Output the (X, Y) coordinate of the center of the cell containing the given text.  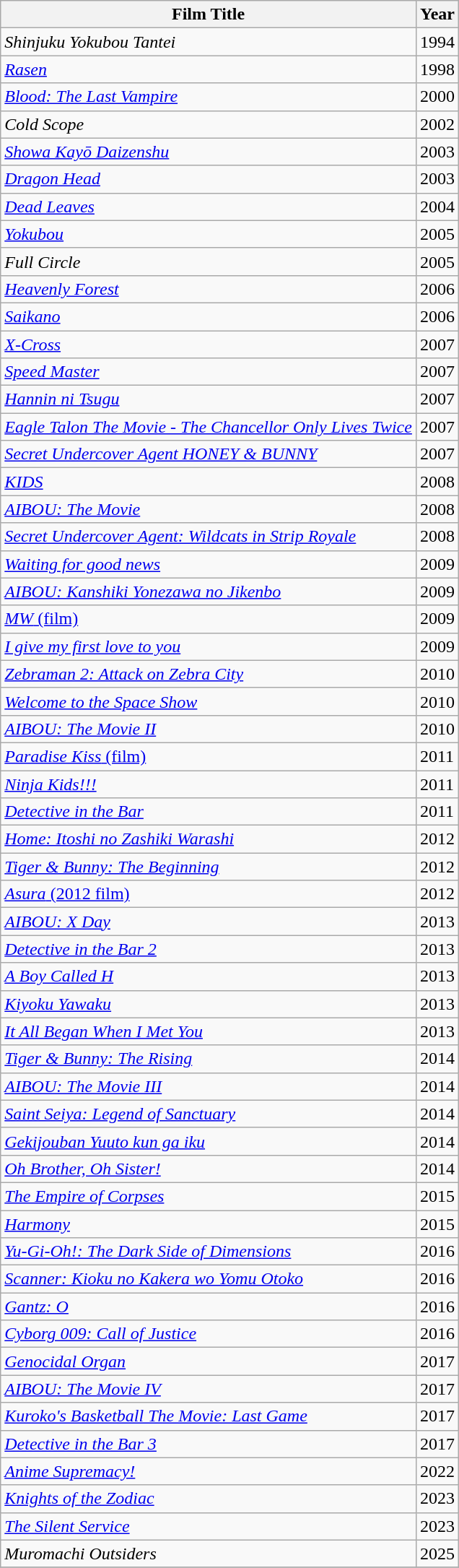
The Silent Service (209, 1526)
Tiger & Bunny: The Rising (209, 1059)
AIBOU: The Movie (209, 509)
Anime Supremacy! (209, 1471)
AIBOU: X Day (209, 922)
Knights of the Zodiac (209, 1499)
1994 (437, 42)
Waiting for good news (209, 564)
Detective in the Bar 2 (209, 949)
Ninja Kids!!! (209, 784)
Detective in the Bar (209, 812)
Cyborg 009: Call of Justice (209, 1334)
Muromachi Outsiders (209, 1554)
I give my first love to you (209, 646)
Dead Leaves (209, 207)
Welcome to the Space Show (209, 701)
Heavenly Forest (209, 289)
2004 (437, 207)
Blood: The Last Vampire (209, 97)
MW (film) (209, 619)
Zebraman 2: Attack on Zebra City (209, 674)
A Boy Called H (209, 976)
2025 (437, 1554)
AIBOU: Kanshiki Yonezawa no Jikenbo (209, 592)
The Empire of Corpses (209, 1196)
Paradise Kiss (film) (209, 756)
Detective in the Bar 3 (209, 1444)
2022 (437, 1471)
Year (437, 14)
It All Began When I Met You (209, 1031)
Scanner: Kioku no Kakera wo Yomu Otoko (209, 1279)
1998 (437, 69)
Yu-Gi-Oh!: The Dark Side of Dimensions (209, 1252)
Secret Undercover Agent HONEY & BUNNY (209, 454)
AIBOU: The Movie IV (209, 1389)
Film Title (209, 14)
Showa Kayō Daizenshu (209, 152)
Shinjuku Yokubou Tantei (209, 42)
Kuroko's Basketball The Movie: Last Game (209, 1416)
Asura (2012 film) (209, 894)
Speed Master (209, 372)
Gekijouban Yuuto kun ga iku (209, 1141)
Kiyoku Yawaku (209, 1004)
Genocidal Organ (209, 1361)
Secret Undercover Agent: Wildcats in Strip Royale (209, 537)
Eagle Talon The Movie - The Chancellor Only Lives Twice (209, 427)
Harmony (209, 1224)
Rasen (209, 69)
Saint Seiya: Legend of Sanctuary (209, 1114)
2002 (437, 124)
AIBOU: The Movie III (209, 1086)
X-Cross (209, 345)
Home: Itoshi no Zashiki Warashi (209, 839)
Tiger & Bunny: The Beginning (209, 867)
Saikano (209, 316)
KIDS (209, 482)
Gantz: O (209, 1307)
Dragon Head (209, 179)
Oh Brother, Oh Sister! (209, 1169)
Cold Scope (209, 124)
Full Circle (209, 261)
Yokubou (209, 234)
2000 (437, 97)
Hannin ni Tsugu (209, 399)
AIBOU: The Movie II (209, 729)
